Output the [x, y] coordinate of the center of the cell containing the given text.  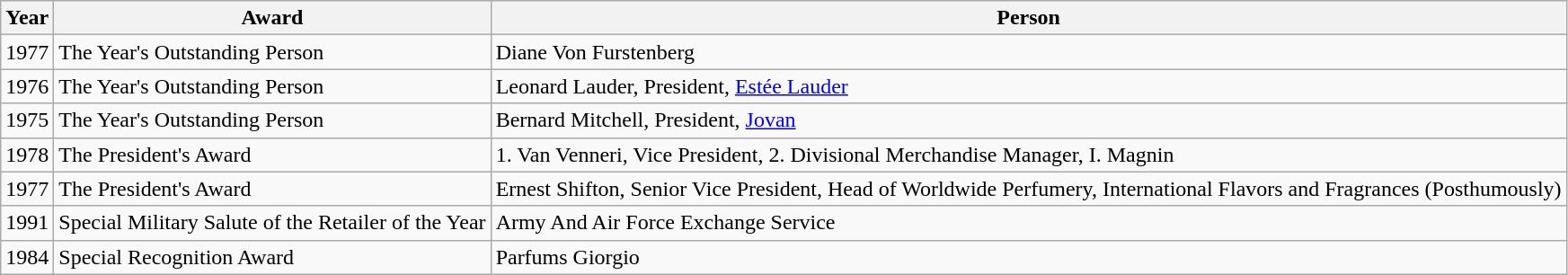
1991 [27, 223]
1978 [27, 155]
Special Military Salute of the Retailer of the Year [272, 223]
Bernard Mitchell, President, Jovan [1028, 120]
Ernest Shifton, Senior Vice President, Head of Worldwide Perfumery, International Flavors and Fragrances (Posthumously) [1028, 189]
Person [1028, 18]
1975 [27, 120]
1976 [27, 86]
Leonard Lauder, President, Estée Lauder [1028, 86]
Diane Von Furstenberg [1028, 52]
1. Van Venneri, Vice President, 2. Divisional Merchandise Manager, I. Magnin [1028, 155]
Parfums Giorgio [1028, 257]
Year [27, 18]
Army And Air Force Exchange Service [1028, 223]
Award [272, 18]
1984 [27, 257]
Special Recognition Award [272, 257]
